Find where the given text appears and provide that cell's center as [X, Y] coordinate. 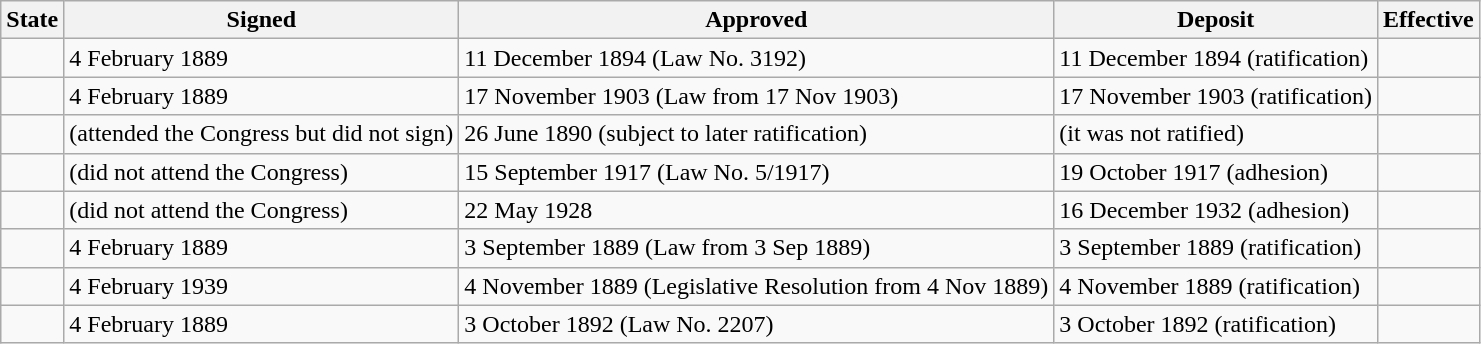
3 October 1892 (Law No. 2207) [756, 324]
Deposit [1216, 20]
4 November 1889 (Legislative Resolution from 4 Nov 1889) [756, 286]
(it was not ratified) [1216, 134]
Effective [1428, 20]
19 October 1917 (adhesion) [1216, 172]
22 May 1928 [756, 210]
4 November 1889 (ratification) [1216, 286]
3 October 1892 (ratification) [1216, 324]
15 September 1917 (Law No. 5/1917) [756, 172]
3 September 1889 (ratification) [1216, 248]
11 December 1894 (Law No. 3192) [756, 58]
17 November 1903 (ratification) [1216, 96]
11 December 1894 (ratification) [1216, 58]
(attended the Congress but did not sign) [262, 134]
4 February 1939 [262, 286]
State [32, 20]
26 June 1890 (subject to later ratification) [756, 134]
Signed [262, 20]
Approved [756, 20]
3 September 1889 (Law from 3 Sep 1889) [756, 248]
17 November 1903 (Law from 17 Nov 1903) [756, 96]
16 December 1932 (adhesion) [1216, 210]
